Search for the cell housing the specified text and yield its [X, Y] center coordinate. 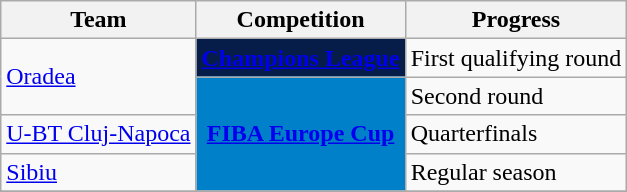
Oradea [98, 77]
U-BT Cluj-Napoca [98, 134]
Team [98, 20]
Champions League [300, 58]
Sibiu [98, 172]
Progress [516, 20]
Quarterfinals [516, 134]
Competition [300, 20]
First qualifying round [516, 58]
FIBA Europe Cup [300, 134]
Second round [516, 96]
Regular season [516, 172]
